Locate the cell with the specified text and output its (X, Y) center coordinate. 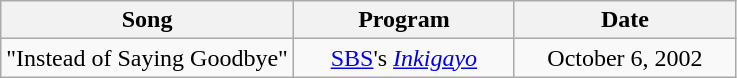
Program (404, 20)
October 6, 2002 (624, 58)
Date (624, 20)
"Instead of Saying Goodbye" (148, 58)
Song (148, 20)
SBS's Inkigayo (404, 58)
